Return (x, y) of the center of cell containing provided text 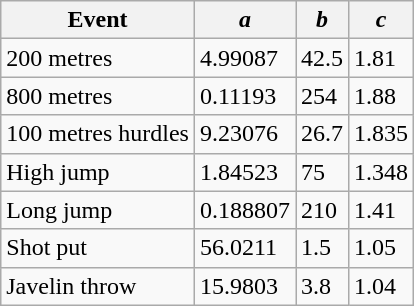
1.81 (382, 58)
c (382, 20)
200 metres (98, 58)
1.835 (382, 134)
26.7 (322, 134)
254 (322, 96)
56.0211 (244, 248)
1.05 (382, 248)
4.99087 (244, 58)
1.348 (382, 172)
b (322, 20)
1.41 (382, 210)
Event (98, 20)
High jump (98, 172)
Shot put (98, 248)
42.5 (322, 58)
15.9803 (244, 286)
a (244, 20)
800 metres (98, 96)
3.8 (322, 286)
210 (322, 210)
9.23076 (244, 134)
0.11193 (244, 96)
Javelin throw (98, 286)
1.84523 (244, 172)
Long jump (98, 210)
1.88 (382, 96)
75 (322, 172)
100 metres hurdles (98, 134)
1.5 (322, 248)
1.04 (382, 286)
0.188807 (244, 210)
